Pinpoint the cell where the given text exists, returning its [x, y] midpoint coordinate. 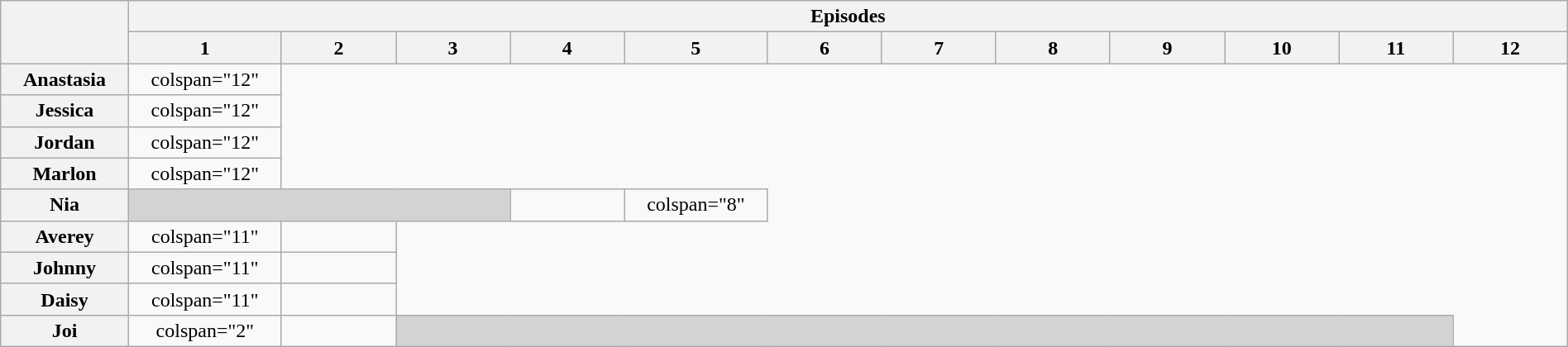
4 [567, 48]
Episodes [848, 17]
5 [696, 48]
3 [452, 48]
6 [825, 48]
1 [205, 48]
8 [1053, 48]
Johnny [65, 268]
Nia [65, 205]
2 [338, 48]
Jessica [65, 111]
10 [1282, 48]
Anastasia [65, 79]
9 [1167, 48]
colspan="2" [205, 330]
colspan="8" [696, 205]
12 [1510, 48]
Averey [65, 236]
Jordan [65, 142]
7 [939, 48]
11 [1396, 48]
Marlon [65, 173]
Joi [65, 330]
Daisy [65, 299]
